Capture the cell that displays the provided text and extract its [x, y] central coordinate. 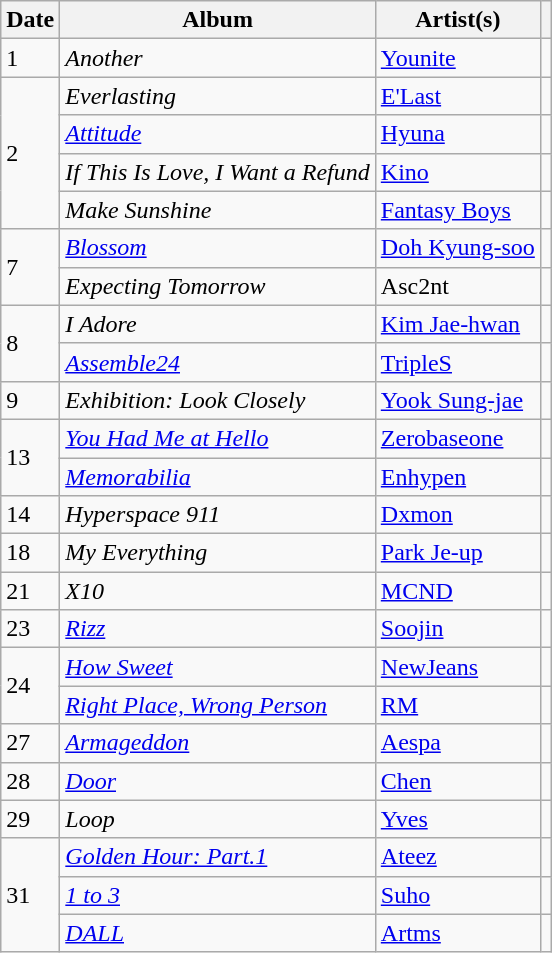
Yves [458, 819]
Golden Hour: Part.1 [218, 857]
31 [30, 895]
9 [30, 400]
If This Is Love, I Want a Refund [218, 172]
Assemble24 [218, 362]
Hyperspace 911 [218, 515]
Album [218, 20]
Door [218, 781]
Make Sunshine [218, 210]
Zerobaseone [458, 438]
Date [30, 20]
How Sweet [218, 667]
Artist(s) [458, 20]
Park Je-up [458, 553]
2 [30, 153]
E'Last [458, 96]
Kino [458, 172]
1 to 3 [218, 895]
RM [458, 705]
My Everything [218, 553]
DALL [218, 933]
8 [30, 343]
21 [30, 591]
Suho [458, 895]
Attitude [218, 134]
Everlasting [218, 96]
Yook Sung-jae [458, 400]
18 [30, 553]
I Adore [218, 324]
Hyuna [458, 134]
Younite [458, 58]
Aespa [458, 743]
Loop [218, 819]
NewJeans [458, 667]
14 [30, 515]
23 [30, 629]
29 [30, 819]
Soojin [458, 629]
Doh Kyung-soo [458, 248]
Right Place, Wrong Person [218, 705]
MCND [458, 591]
TripleS [458, 362]
Rizz [218, 629]
Chen [458, 781]
Enhypen [458, 477]
Artms [458, 933]
Fantasy Boys [458, 210]
Ateez [458, 857]
X10 [218, 591]
Blossom [218, 248]
Dxmon [458, 515]
1 [30, 58]
7 [30, 267]
28 [30, 781]
Memorabilia [218, 477]
Another [218, 58]
You Had Me at Hello [218, 438]
24 [30, 686]
Armageddon [218, 743]
27 [30, 743]
13 [30, 457]
Expecting Tomorrow [218, 286]
Kim Jae-hwan [458, 324]
Asc2nt [458, 286]
Exhibition: Look Closely [218, 400]
